Capture the cell that displays the provided text and extract its [X, Y] central coordinate. 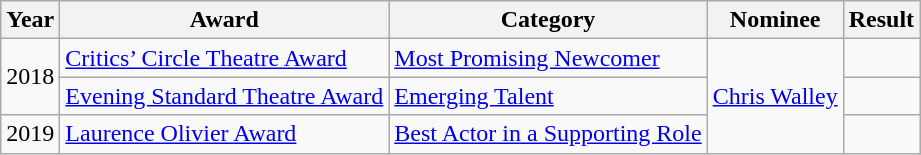
Category [548, 20]
Award [224, 20]
Evening Standard Theatre Award [224, 96]
Most Promising Newcomer [548, 58]
2019 [30, 134]
Emerging Talent [548, 96]
Best Actor in a Supporting Role [548, 134]
Year [30, 20]
Result [881, 20]
Critics’ Circle Theatre Award [224, 58]
Nominee [775, 20]
Chris Walley [775, 96]
Laurence Olivier Award [224, 134]
2018 [30, 77]
